Return (X, Y) of the center of cell containing provided text 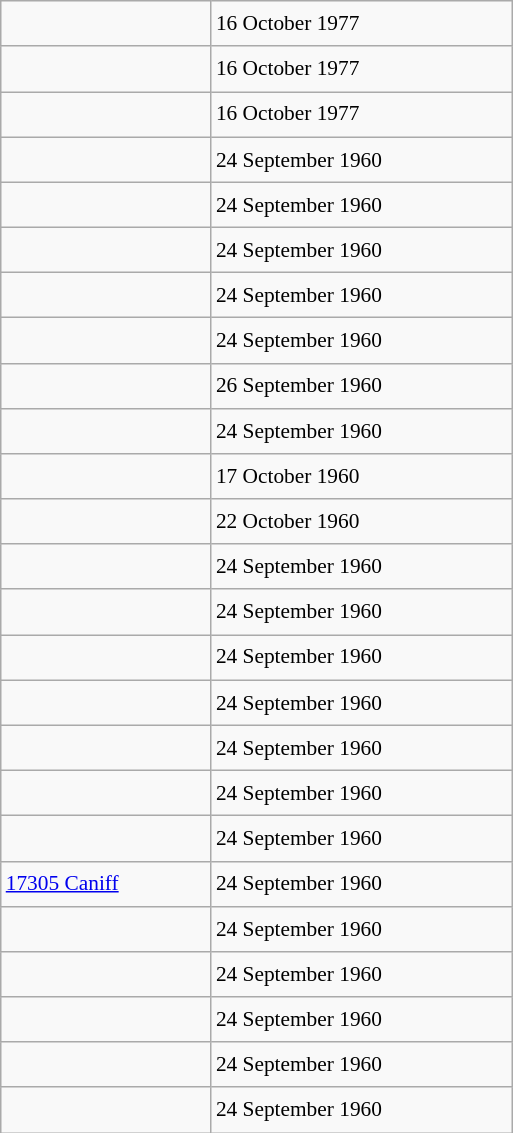
22 October 1960 (362, 522)
17305 Caniff (106, 884)
17 October 1960 (362, 476)
26 September 1960 (362, 386)
